From the cell containing the given text, extract its center point as (x, y) coordinate. 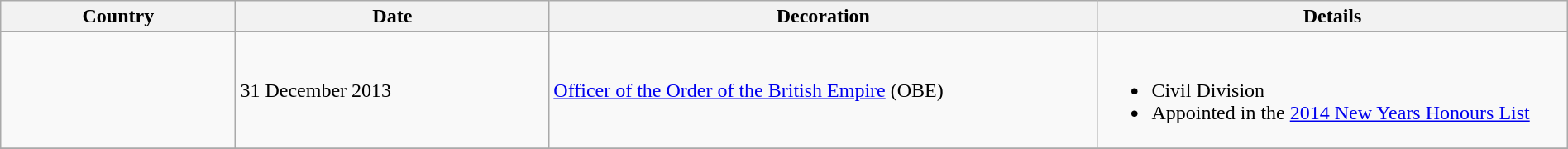
31 December 2013 (392, 90)
Civil DivisionAppointed in the 2014 New Years Honours List (1332, 90)
Details (1332, 17)
Officer of the Order of the British Empire (OBE) (824, 90)
Date (392, 17)
Country (118, 17)
Decoration (824, 17)
